Identify which cell holds the provided text, then report its (X, Y) central coordinate. 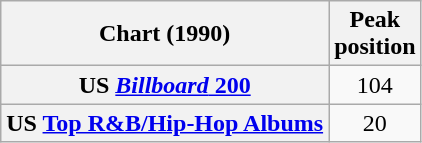
US Billboard 200 (165, 85)
US Top R&B/Hip-Hop Albums (165, 123)
104 (375, 85)
Chart (1990) (165, 34)
Peak position (375, 34)
20 (375, 123)
